Locate the cell with the specified text and output its [x, y] center coordinate. 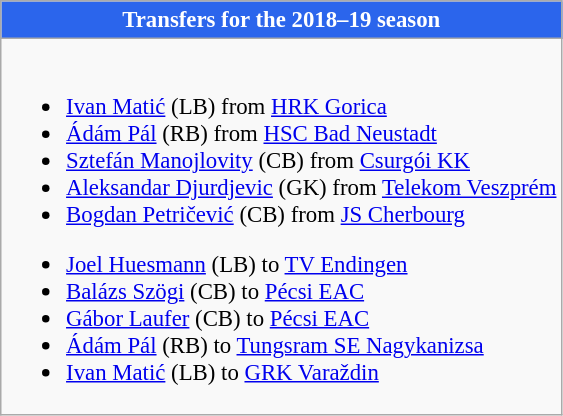
Transfers for the 2018–19 season [282, 20]
